Return [x, y] of the center of cell containing provided text 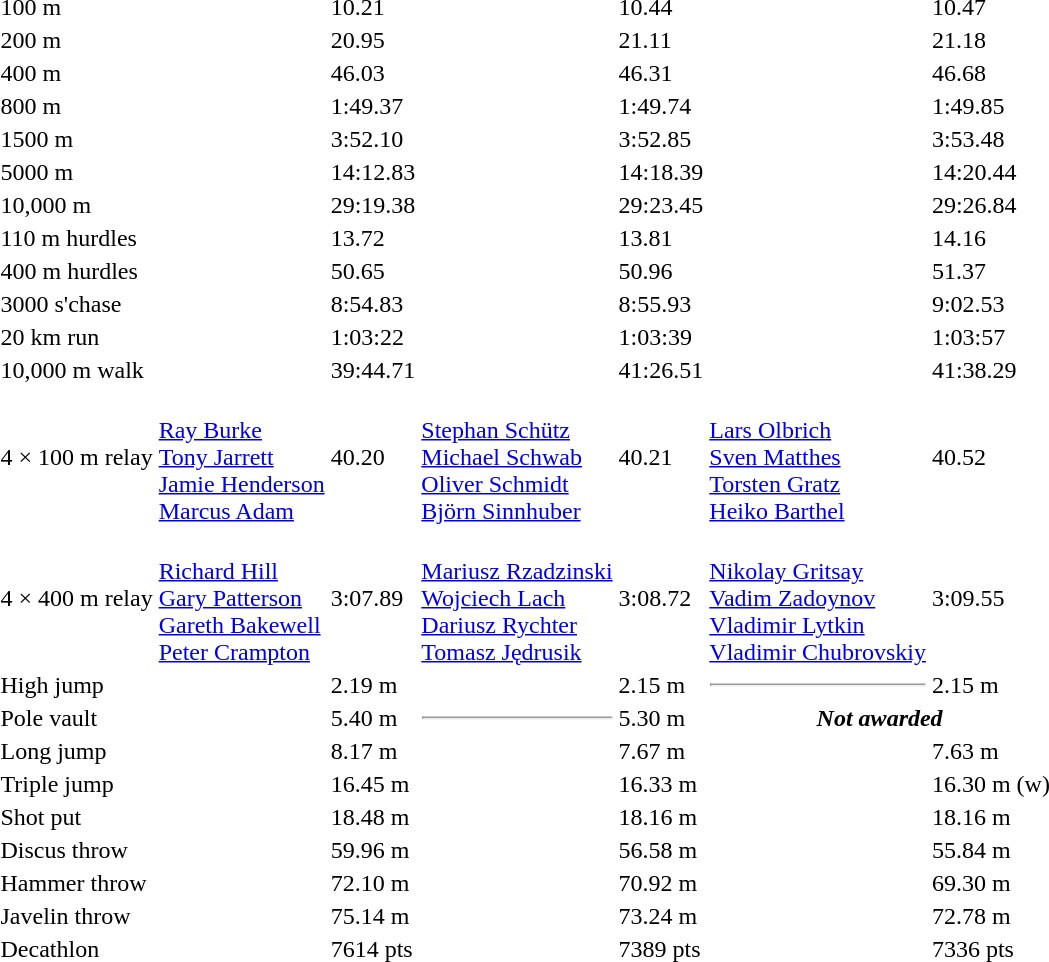
8.17 m [373, 751]
7.67 m [661, 751]
Nikolay GritsayVadim ZadoynovVladimir LytkinVladimir Chubrovskiy [818, 598]
13.81 [661, 238]
2.15 m [661, 685]
16.33 m [661, 784]
29:23.45 [661, 205]
50.65 [373, 271]
46.03 [373, 73]
18.48 m [373, 817]
18.16 m [661, 817]
Mariusz RzadzinskiWojciech LachDariusz RychterTomasz Jędrusik [517, 598]
46.31 [661, 73]
2.19 m [373, 685]
Ray BurkeTony JarrettJamie HendersonMarcus Adam [242, 457]
16.45 m [373, 784]
29:19.38 [373, 205]
50.96 [661, 271]
39:44.71 [373, 370]
3:52.10 [373, 139]
75.14 m [373, 916]
3:08.72 [661, 598]
1:49.74 [661, 106]
5.30 m [661, 718]
3:07.89 [373, 598]
73.24 m [661, 916]
40.21 [661, 457]
70.92 m [661, 883]
8:55.93 [661, 304]
1:03:22 [373, 337]
56.58 m [661, 850]
40.20 [373, 457]
21.11 [661, 40]
Stephan SchützMichael SchwabOliver SchmidtBjörn Sinnhuber [517, 457]
Lars OlbrichSven MatthesTorsten GratzHeiko Barthel [818, 457]
3:52.85 [661, 139]
13.72 [373, 238]
Richard HillGary PattersonGareth BakewellPeter Crampton [242, 598]
41:26.51 [661, 370]
8:54.83 [373, 304]
1:49.37 [373, 106]
59.96 m [373, 850]
14:18.39 [661, 172]
72.10 m [373, 883]
20.95 [373, 40]
5.40 m [373, 718]
1:03:39 [661, 337]
14:12.83 [373, 172]
